Return the (x, y) coordinate for the center point of the cell that contains the specified text.  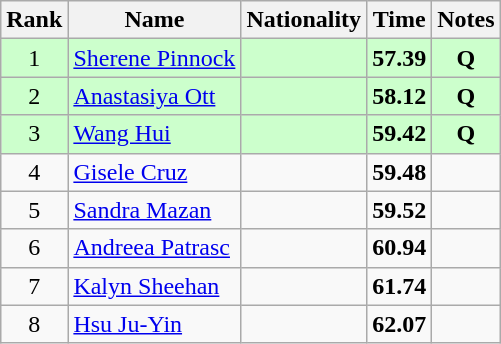
Nationality (304, 20)
5 (34, 210)
57.39 (400, 58)
Kalyn Sheehan (154, 286)
Anastasiya Ott (154, 96)
59.42 (400, 134)
2 (34, 96)
4 (34, 172)
7 (34, 286)
3 (34, 134)
Sherene Pinnock (154, 58)
Wang Hui (154, 134)
6 (34, 248)
Gisele Cruz (154, 172)
1 (34, 58)
60.94 (400, 248)
Notes (466, 20)
Rank (34, 20)
58.12 (400, 96)
59.52 (400, 210)
Name (154, 20)
59.48 (400, 172)
61.74 (400, 286)
62.07 (400, 324)
Time (400, 20)
8 (34, 324)
Hsu Ju-Yin (154, 324)
Sandra Mazan (154, 210)
Andreea Patrasc (154, 248)
